Locate the cell with the specified text and output its (x, y) center coordinate. 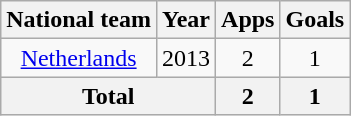
Goals (315, 20)
Total (108, 96)
Year (186, 20)
National team (79, 20)
2013 (186, 58)
Apps (248, 20)
Netherlands (79, 58)
